Scan for the cell matching the given text and deliver its [X, Y] coordinate at center. 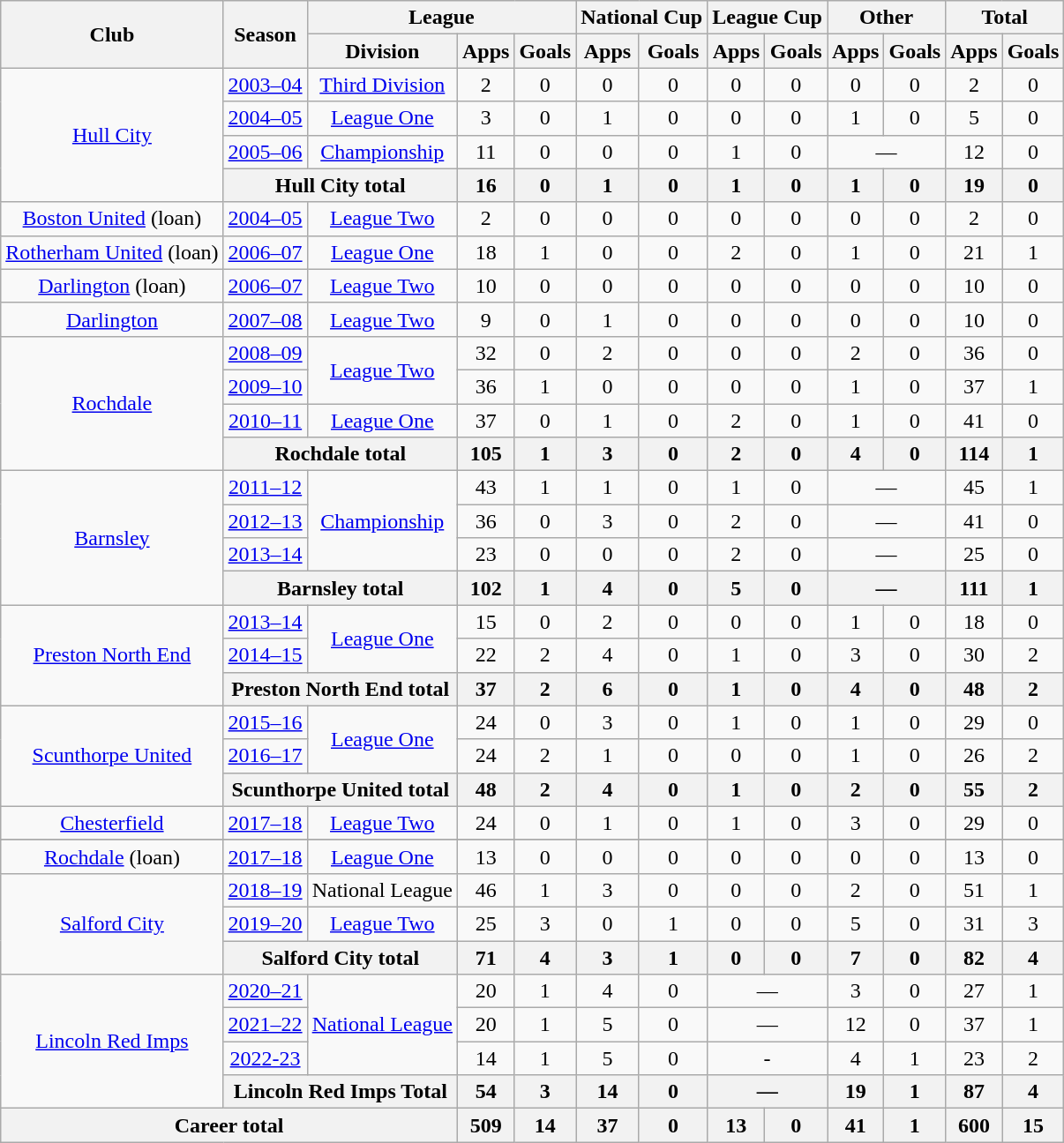
Chesterfield [112, 823]
League [441, 18]
Salford City total [341, 957]
Preston North End total [341, 689]
7 [856, 957]
2021–22 [265, 1025]
46 [485, 890]
71 [485, 957]
105 [485, 454]
600 [974, 1125]
Other [887, 18]
Boston United (loan) [112, 219]
45 [974, 488]
2007–08 [265, 319]
Hull City [112, 135]
2015–16 [265, 722]
2020–21 [265, 991]
Lincoln Red Imps Total [341, 1092]
Barnsley [112, 538]
82 [974, 957]
Lincoln Red Imps [112, 1042]
2008–09 [265, 353]
National Cup [642, 18]
League Cup [768, 18]
Scunthorpe United total [341, 789]
Scunthorpe United [112, 756]
6 [608, 689]
87 [974, 1092]
102 [485, 588]
Career total [229, 1125]
2022-23 [265, 1058]
Darlington [112, 319]
31 [974, 923]
2014–15 [265, 655]
Division [382, 51]
16 [485, 185]
54 [485, 1092]
2018–19 [265, 890]
Rotherham United (loan) [112, 252]
2012–13 [265, 521]
43 [485, 488]
Preston North End [112, 655]
22 [485, 655]
26 [974, 756]
Third Division [382, 85]
Club [112, 34]
Hull City total [341, 185]
2005–06 [265, 152]
Rochdale total [341, 454]
2019–20 [265, 923]
- [768, 1058]
509 [485, 1125]
32 [485, 353]
2003–04 [265, 85]
2010–11 [265, 421]
2011–12 [265, 488]
Total [1005, 18]
21 [974, 252]
114 [974, 454]
Barnsley total [341, 588]
111 [974, 588]
30 [974, 655]
11 [485, 152]
Darlington (loan) [112, 286]
55 [974, 789]
Rochdale [112, 403]
9 [485, 319]
2016–17 [265, 756]
51 [974, 890]
Season [265, 34]
27 [974, 991]
Rochdale (loan) [112, 856]
Salford City [112, 923]
2009–10 [265, 386]
